Detect which cell encompasses the target text, then output its [x, y] center coordinate. 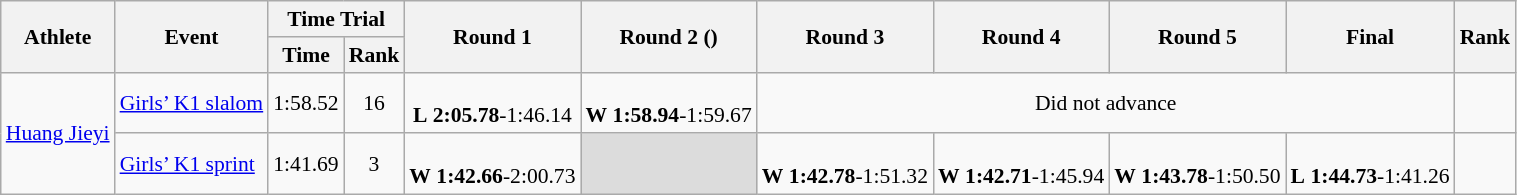
Event [192, 36]
3 [374, 164]
W 1:58.94-1:59.67 [669, 102]
L 1:44.73-1:41.26 [1370, 164]
W 1:42.71-1:45.94 [1021, 164]
Time Trial [336, 19]
1:41.69 [306, 164]
L 2:05.78-1:46.14 [492, 102]
Girls’ K1 sprint [192, 164]
Final [1370, 36]
Round 1 [492, 36]
Huang Jieyi [58, 133]
Round 5 [1197, 36]
16 [374, 102]
Round 4 [1021, 36]
Time [306, 55]
Did not advance [1106, 102]
W 1:42.78-1:51.32 [845, 164]
Athlete [58, 36]
Round 3 [845, 36]
1:58.52 [306, 102]
W 1:43.78-1:50.50 [1197, 164]
Girls’ K1 slalom [192, 102]
Round 2 () [669, 36]
W 1:42.66-2:00.73 [492, 164]
